Pinpoint the cell where the given text exists, returning its (x, y) midpoint coordinate. 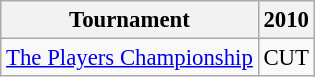
2010 (286, 20)
The Players Championship (130, 58)
CUT (286, 58)
Tournament (130, 20)
